Determine the [x, y] coordinate at the center of the cell enclosing the given text.  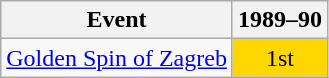
Event [117, 20]
1989–90 [280, 20]
Golden Spin of Zagreb [117, 58]
1st [280, 58]
